Determine the (X, Y) coordinate at the center of the cell enclosing the given text.  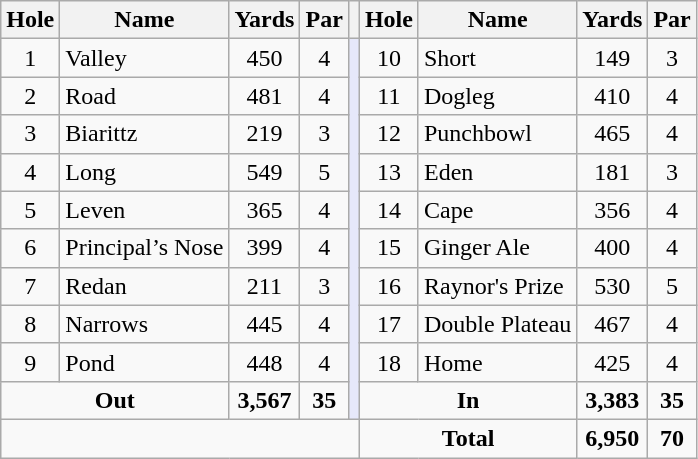
149 (612, 58)
410 (612, 96)
450 (264, 58)
181 (612, 172)
15 (388, 248)
17 (388, 324)
Double Plateau (497, 324)
Ginger Ale (497, 248)
448 (264, 362)
Long (144, 172)
Raynor's Prize (497, 286)
18 (388, 362)
8 (30, 324)
Principal’s Nose (144, 248)
1 (30, 58)
530 (612, 286)
6,950 (612, 438)
10 (388, 58)
11 (388, 96)
Biarittz (144, 134)
Narrows (144, 324)
Redan (144, 286)
9 (30, 362)
Punchbowl (497, 134)
70 (672, 438)
Total (468, 438)
6 (30, 248)
365 (264, 210)
In (468, 400)
12 (388, 134)
356 (612, 210)
16 (388, 286)
Out (115, 400)
211 (264, 286)
Home (497, 362)
Eden (497, 172)
Leven (144, 210)
Valley (144, 58)
2 (30, 96)
481 (264, 96)
400 (612, 248)
Pond (144, 362)
219 (264, 134)
3,383 (612, 400)
549 (264, 172)
Dogleg (497, 96)
425 (612, 362)
7 (30, 286)
465 (612, 134)
Road (144, 96)
14 (388, 210)
467 (612, 324)
399 (264, 248)
Short (497, 58)
Cape (497, 210)
13 (388, 172)
3,567 (264, 400)
445 (264, 324)
